Locate the cell with the specified text and output its (x, y) center coordinate. 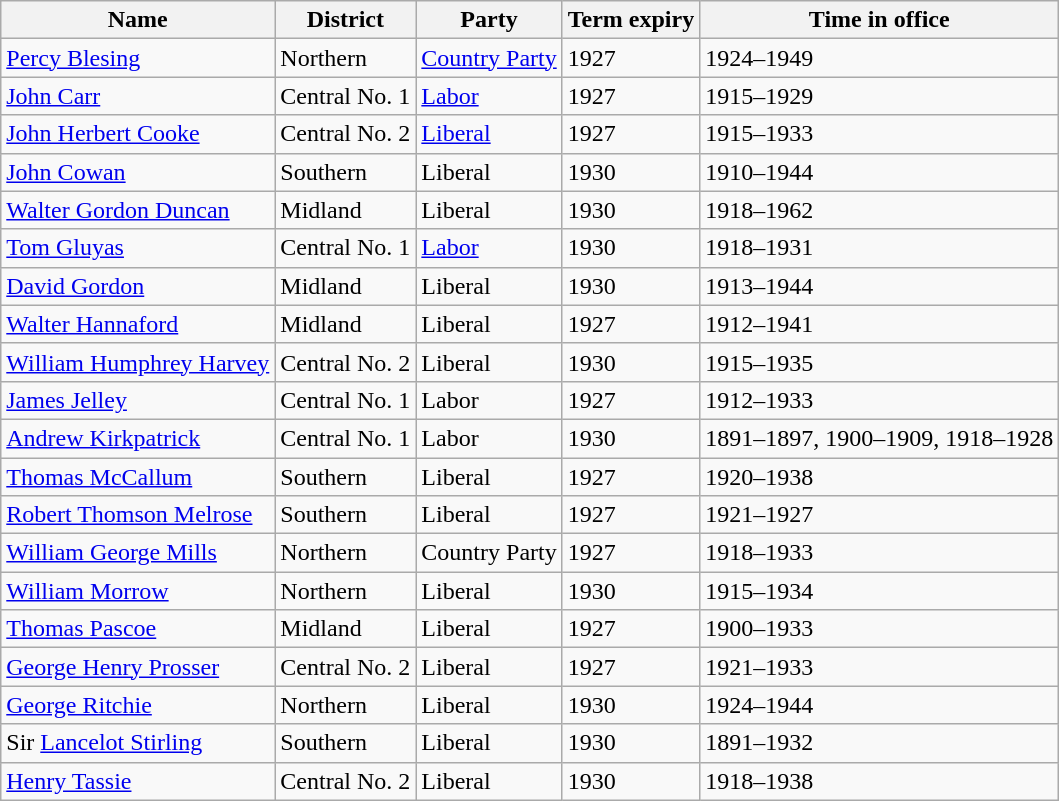
1924–1944 (880, 705)
1918–1962 (880, 210)
Henry Tassie (138, 781)
William Morrow (138, 591)
William Humphrey Harvey (138, 362)
Tom Gluyas (138, 248)
George Ritchie (138, 705)
John Cowan (138, 172)
Thomas McCallum (138, 477)
David Gordon (138, 286)
1900–1933 (880, 629)
John Herbert Cooke (138, 134)
1918–1931 (880, 248)
Name (138, 20)
1912–1941 (880, 324)
Walter Gordon Duncan (138, 210)
Sir Lancelot Stirling (138, 743)
1915–1929 (880, 96)
George Henry Prosser (138, 667)
Robert Thomson Melrose (138, 515)
Percy Blesing (138, 58)
Time in office (880, 20)
Term expiry (630, 20)
1915–1935 (880, 362)
1913–1944 (880, 286)
1921–1933 (880, 667)
1891–1897, 1900–1909, 1918–1928 (880, 438)
Andrew Kirkpatrick (138, 438)
1918–1938 (880, 781)
1891–1932 (880, 743)
1920–1938 (880, 477)
Walter Hannaford (138, 324)
John Carr (138, 96)
1918–1933 (880, 553)
1915–1933 (880, 134)
Thomas Pascoe (138, 629)
1912–1933 (880, 400)
1924–1949 (880, 58)
1921–1927 (880, 515)
Party (489, 20)
District (346, 20)
1910–1944 (880, 172)
1915–1934 (880, 591)
James Jelley (138, 400)
William George Mills (138, 553)
